Pinpoint the cell where the given text exists, returning its [x, y] midpoint coordinate. 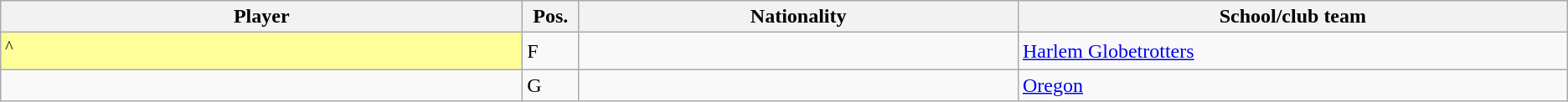
F [551, 52]
Harlem Globetrotters [1292, 52]
^ [261, 52]
Oregon [1292, 85]
Nationality [799, 17]
School/club team [1292, 17]
Pos. [551, 17]
Player [261, 17]
G [551, 85]
